Determine the [x, y] coordinate at the center of the cell enclosing the given text.  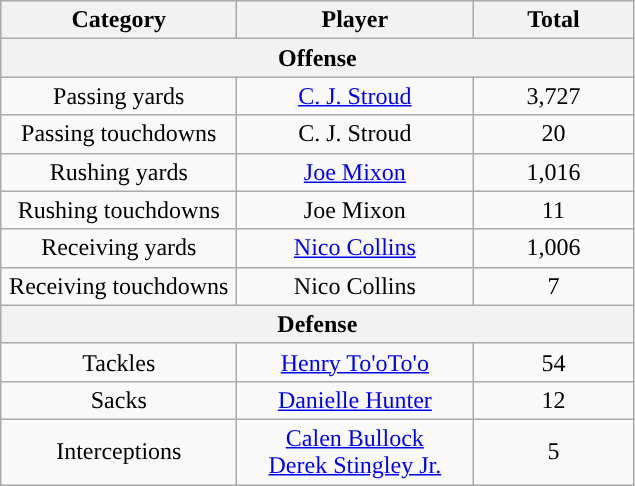
Offense [318, 58]
Calen BullockDerek Stingley Jr. [355, 452]
1,006 [554, 248]
Passing yards [119, 96]
Rushing yards [119, 172]
7 [554, 286]
3,727 [554, 96]
54 [554, 362]
Receiving touchdowns [119, 286]
Tackles [119, 362]
20 [554, 134]
1,016 [554, 172]
5 [554, 452]
Interceptions [119, 452]
Category [119, 20]
Rushing touchdowns [119, 210]
Passing touchdowns [119, 134]
Receiving yards [119, 248]
Defense [318, 324]
Sacks [119, 400]
Player [355, 20]
Danielle Hunter [355, 400]
Henry To'oTo'o [355, 362]
Total [554, 20]
12 [554, 400]
11 [554, 210]
